Output the (x, y) coordinate of the center of the cell containing the given text.  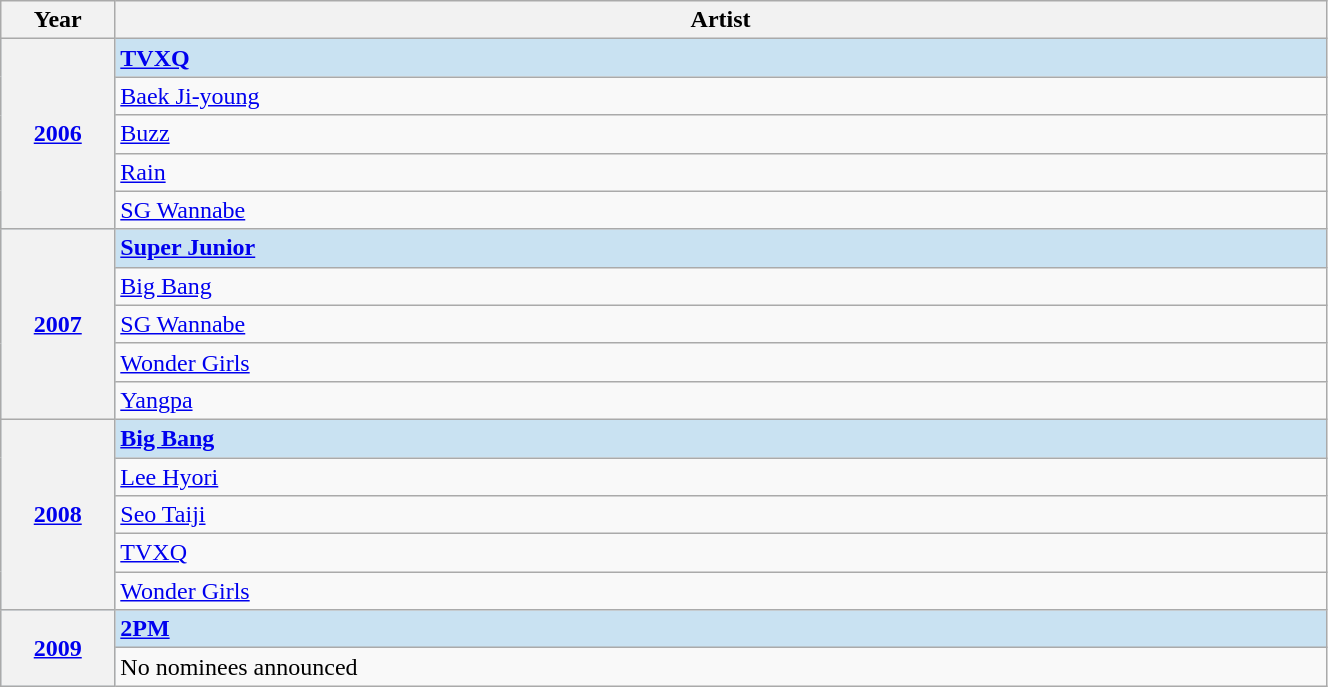
2007 (58, 324)
Buzz (721, 134)
No nominees announced (721, 667)
Rain (721, 172)
2PM (721, 629)
Seo Taiji (721, 515)
Super Junior (721, 248)
2006 (58, 134)
2009 (58, 648)
Artist (721, 20)
Lee Hyori (721, 477)
Year (58, 20)
Baek Ji-young (721, 96)
2008 (58, 514)
Yangpa (721, 400)
